Pinpoint the cell where the given text exists, returning its (X, Y) midpoint coordinate. 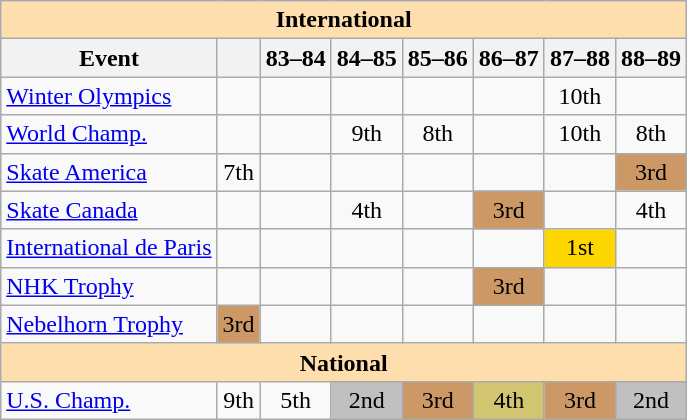
U.S. Champ. (109, 400)
84–85 (366, 58)
Winter Olympics (109, 96)
5th (296, 400)
88–89 (650, 58)
86–87 (508, 58)
World Champ. (109, 134)
85–86 (438, 58)
83–84 (296, 58)
National (344, 362)
Event (109, 58)
International (344, 20)
NHK Trophy (109, 286)
Skate Canada (109, 210)
International de Paris (109, 248)
Skate America (109, 172)
87–88 (580, 58)
Nebelhorn Trophy (109, 324)
1st (580, 248)
7th (238, 172)
